For the text-containing cell, return its midpoint in [X, Y] coordinate format. 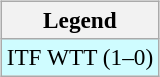
ITF WTT (1–0) [80, 57]
Legend [80, 20]
